Determine the [x, y] coordinate at the center of the cell enclosing the given text.  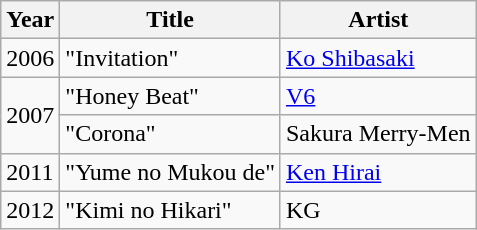
Ko Shibasaki [378, 58]
"Corona" [170, 134]
"Invitation" [170, 58]
"Honey Beat" [170, 96]
2012 [30, 210]
V6 [378, 96]
2007 [30, 115]
Ken Hirai [378, 172]
"Yume no Mukou de" [170, 172]
KG [378, 210]
Year [30, 20]
"Kimi no Hikari" [170, 210]
Sakura Merry-Men [378, 134]
Title [170, 20]
2006 [30, 58]
2011 [30, 172]
Artist [378, 20]
